Detect which cell encompasses the target text, then output its (X, Y) center coordinate. 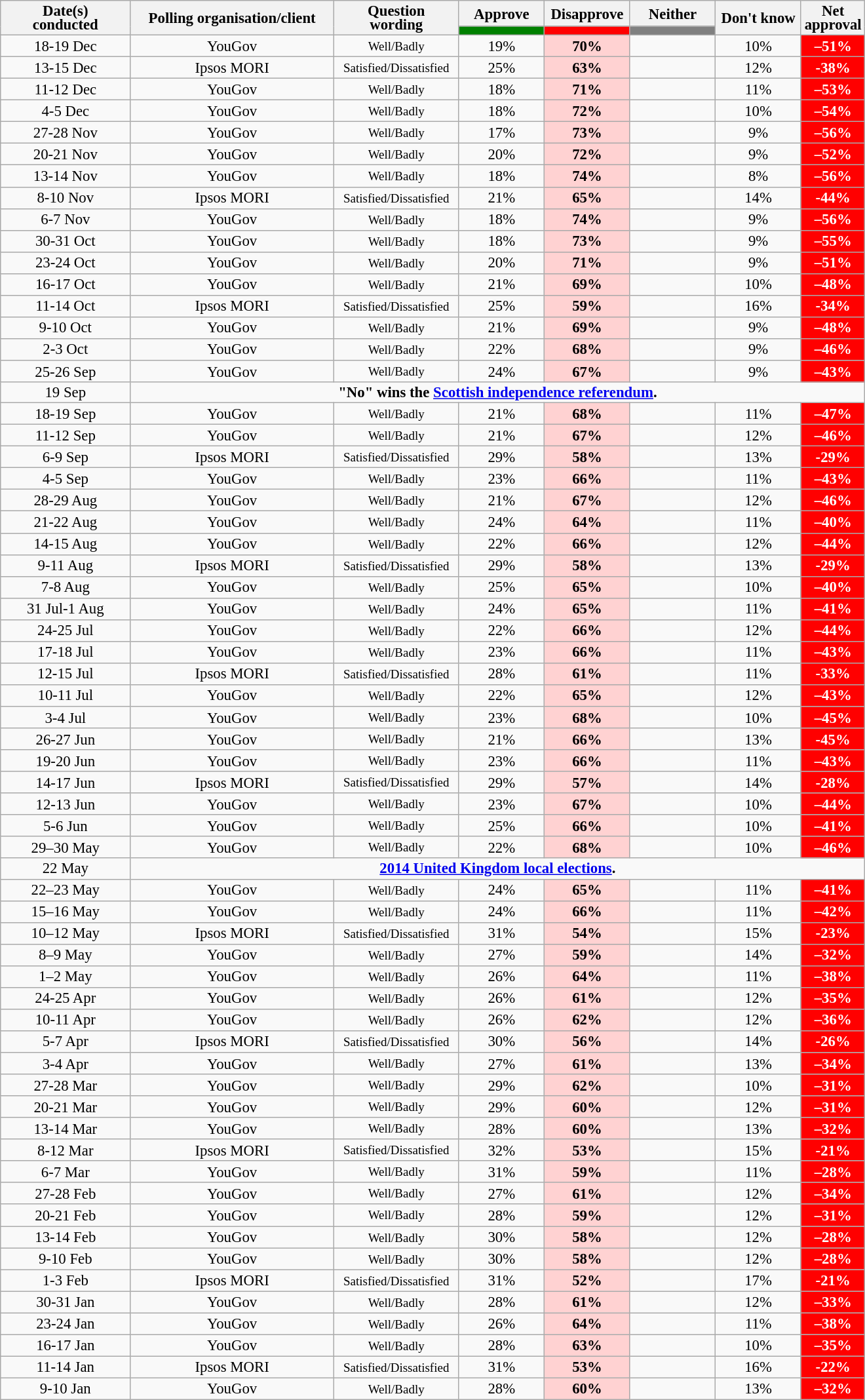
15–16 May (66, 911)
30-31 Jan (66, 1302)
18-19 Sep (66, 414)
11-14 Oct (66, 307)
11-12 Sep (66, 435)
4-5 Sep (66, 478)
8-12 Mar (66, 1150)
21-22 Aug (66, 522)
-34% (833, 307)
23-24 Jan (66, 1324)
8-10 Nov (66, 198)
13-14 Feb (66, 1237)
-26% (833, 1042)
Neither (672, 13)
52% (587, 1281)
10–12 May (66, 933)
5-6 Jun (66, 826)
3-4 Jul (66, 717)
12-15 Jul (66, 674)
Don't know (759, 18)
–45% (833, 717)
9-10 Jan (66, 1388)
14-17 Jun (66, 783)
–54% (833, 111)
4-5 Dec (66, 111)
11-14 Jan (66, 1367)
12-13 Jun (66, 804)
Polling organisation/client (232, 18)
24-25 Apr (66, 999)
13-15 Dec (66, 68)
-22% (833, 1367)
23-24 Oct (66, 262)
20-21 Feb (66, 1215)
27-28 Nov (66, 132)
13-14 Nov (66, 176)
8–9 May (66, 954)
27-28 Mar (66, 1085)
25-26 Sep (66, 371)
1-3 Feb (66, 1281)
54% (587, 933)
9-10 Feb (66, 1258)
10-11 Jul (66, 696)
7-8 Aug (66, 587)
–36% (833, 1020)
–55% (833, 241)
6-7 Mar (66, 1172)
-28% (833, 783)
–52% (833, 155)
22 May (66, 869)
19 Sep (66, 393)
14-15 Aug (66, 544)
22–23 May (66, 890)
27-28 Feb (66, 1193)
16-17 Jan (66, 1345)
2-3 Oct (66, 350)
70% (587, 46)
5-7 Apr (66, 1042)
6-9 Sep (66, 457)
26-27 Jun (66, 739)
32% (502, 1150)
2014 United Kingdom local elections. (498, 869)
11-12 Dec (66, 89)
Approve (502, 13)
-38% (833, 68)
8% (759, 176)
20-21 Mar (66, 1106)
1–2 May (66, 977)
–42% (833, 911)
Disapprove (587, 13)
19-20 Jun (66, 760)
10-11 Apr (66, 1020)
9-11 Aug (66, 565)
-44% (833, 198)
24-25 Jul (66, 631)
20-21 Nov (66, 155)
28-29 Aug (66, 501)
3-4 Apr (66, 1063)
30-31 Oct (66, 241)
–47% (833, 414)
29–30 May (66, 847)
Questionwording (396, 18)
-33% (833, 674)
18-19 Dec (66, 46)
-45% (833, 739)
17-18 Jul (66, 653)
-23% (833, 933)
56% (587, 1042)
13-14 Mar (66, 1129)
57% (587, 783)
16-17 Oct (66, 284)
Date(s)conducted (66, 18)
–33% (833, 1302)
Net approval (833, 18)
19% (502, 46)
"No" wins the Scottish independence referendum. (498, 393)
–53% (833, 89)
6-7 Nov (66, 219)
9-10 Oct (66, 328)
31 Jul-1 Aug (66, 608)
